Pinpoint the cell where the given text exists, returning its [x, y] midpoint coordinate. 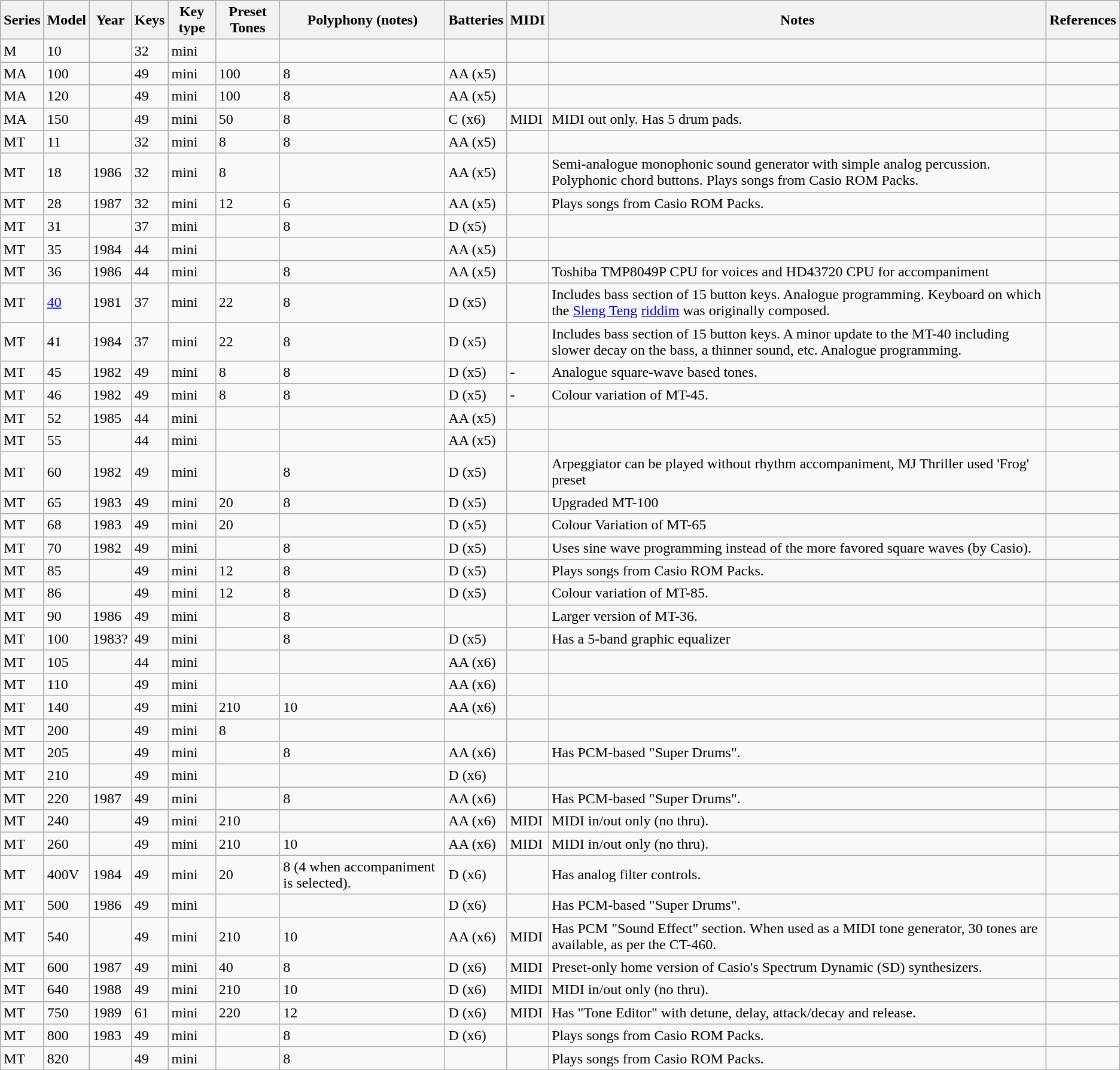
36 [66, 272]
140 [66, 707]
45 [66, 373]
85 [66, 571]
800 [66, 1035]
1981 [111, 303]
Has "Tone Editor" with detune, delay, attack/decay and release. [798, 1013]
55 [66, 441]
Year [111, 20]
60 [66, 471]
1983? [111, 639]
41 [66, 341]
150 [66, 119]
120 [66, 96]
240 [66, 821]
Model [66, 20]
260 [66, 844]
Keys [150, 20]
750 [66, 1013]
61 [150, 1013]
Preset-only home version of Casio's Spectrum Dynamic (SD) synthesizers. [798, 967]
110 [66, 684]
Colour Variation of MT-65 [798, 525]
Colour variation of MT-45. [798, 395]
Has a 5-band graphic equalizer [798, 639]
Semi-analogue monophonic sound generator with simple analog percussion. Polyphonic chord buttons. Plays songs from Casio ROM Packs. [798, 172]
Includes bass section of 15 button keys. A minor update to the MT-40 including slower decay on the bass, a thinner sound, etc. Analogue programming. [798, 341]
1989 [111, 1013]
35 [66, 249]
31 [66, 226]
Arpeggiator can be played without rhythm accompaniment, MJ Thriller used 'Frog' preset [798, 471]
Toshiba TMP8049P CPU for voices and HD43720 CPU for accompaniment [798, 272]
50 [248, 119]
References [1083, 20]
600 [66, 967]
52 [66, 418]
C (x6) [476, 119]
820 [66, 1058]
6 [363, 203]
46 [66, 395]
Larger version of MT-36. [798, 616]
105 [66, 661]
Polyphony (notes) [363, 20]
8 (4 when accompaniment is selected). [363, 874]
70 [66, 548]
MIDI out only. Has 5 drum pads. [798, 119]
Colour variation of MT-85. [798, 593]
540 [66, 937]
400V [66, 874]
Has analog filter controls. [798, 874]
Series [22, 20]
1988 [111, 990]
Upgraded MT-100 [798, 502]
Uses sine wave programming instead of the more favored square waves (by Casio). [798, 548]
500 [66, 906]
205 [66, 753]
Batteries [476, 20]
28 [66, 203]
11 [66, 142]
M [22, 51]
90 [66, 616]
Includes bass section of 15 button keys. Analogue programming. Keyboard on which the Sleng Teng riddim was originally composed. [798, 303]
Preset Tones [248, 20]
1985 [111, 418]
200 [66, 730]
18 [66, 172]
Analogue square-wave based tones. [798, 373]
Has PCM "Sound Effect" section. When used as a MIDI tone generator, 30 tones are available, as per the CT-460. [798, 937]
Key type [191, 20]
86 [66, 593]
65 [66, 502]
Notes [798, 20]
68 [66, 525]
640 [66, 990]
